Locate the cell with the specified text and output its [X, Y] center coordinate. 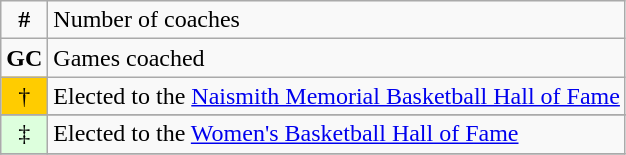
# [24, 20]
Number of coaches [337, 20]
Elected to the Naismith Memorial Basketball Hall of Fame [337, 96]
† [24, 96]
Elected to the Women's Basketball Hall of Fame [337, 134]
GC [24, 58]
Games coached [337, 58]
‡ [24, 134]
